Identify which cell holds the provided text, then report its [X, Y] central coordinate. 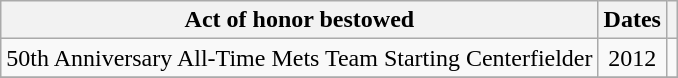
Dates [632, 20]
2012 [632, 58]
50th Anniversary All-Time Mets Team Starting Centerfielder [300, 58]
Act of honor bestowed [300, 20]
